Search for the cell housing the specified text and yield its (X, Y) center coordinate. 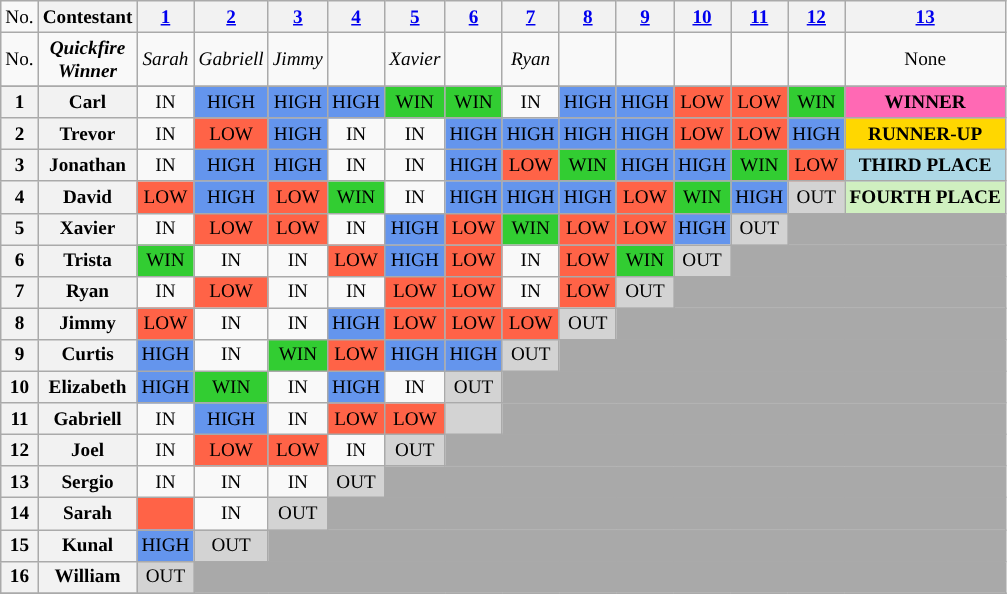
None (925, 59)
Trevor (88, 134)
Joel (88, 450)
Carl (88, 102)
Trista (88, 261)
16 (20, 577)
Curtis (88, 355)
THIRD PLACE (925, 166)
14 (20, 514)
FOURTH PLACE (925, 197)
RUNNER-UP (925, 134)
QuickfireWinner (88, 59)
Kunal (88, 545)
William (88, 577)
David (88, 197)
15 (20, 545)
Contestant (88, 17)
Jonathan (88, 166)
Sergio (88, 482)
Elizabeth (88, 387)
WINNER (925, 102)
